Identify which cell holds the provided text, then report its [X, Y] central coordinate. 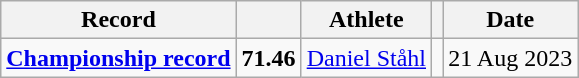
Championship record [118, 58]
Daniel Ståhl [366, 58]
Record [118, 20]
71.46 [268, 58]
Athlete [366, 20]
21 Aug 2023 [510, 58]
Date [510, 20]
